Locate the cell with the specified text and output its (X, Y) center coordinate. 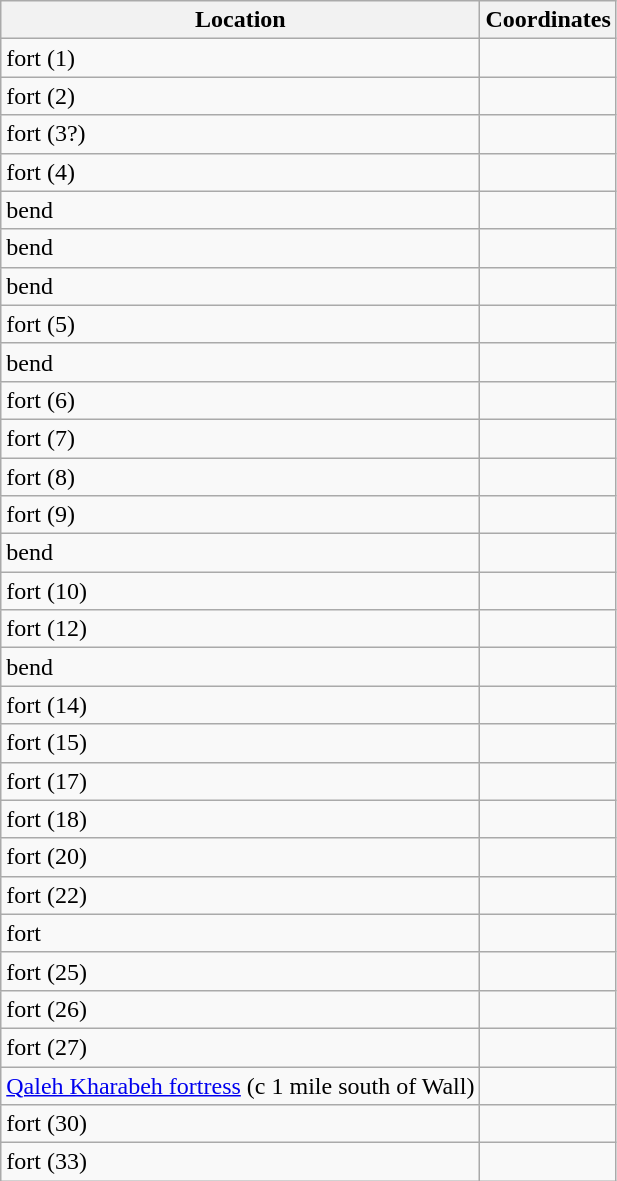
fort (10) (240, 591)
fort (240, 933)
fort (30) (240, 1124)
fort (5) (240, 324)
fort (15) (240, 743)
fort (26) (240, 1009)
fort (7) (240, 438)
fort (12) (240, 629)
Coordinates (548, 20)
fort (9) (240, 515)
fort (8) (240, 477)
fort (33) (240, 1162)
fort (1) (240, 58)
fort (17) (240, 781)
Location (240, 20)
Qaleh Kharabeh fortress (c 1 mile south of Wall) (240, 1085)
fort (6) (240, 400)
fort (18) (240, 819)
fort (27) (240, 1047)
fort (22) (240, 895)
fort (4) (240, 172)
fort (25) (240, 971)
fort (20) (240, 857)
fort (14) (240, 705)
fort (3?) (240, 134)
fort (2) (240, 96)
